For the text-containing cell, return its midpoint in (x, y) coordinate format. 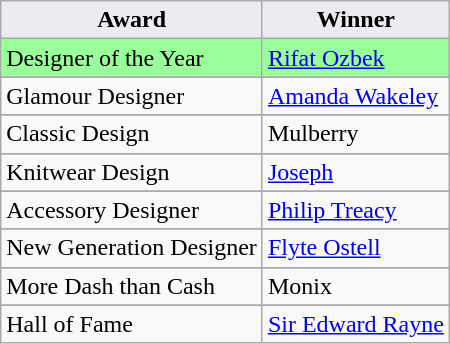
Flyte Ostell (356, 248)
Philip Treacy (356, 210)
Glamour Designer (132, 96)
Sir Edward Rayne (356, 324)
Accessory Designer (132, 210)
Rifat Ozbek (356, 58)
Amanda Wakeley (356, 96)
Joseph (356, 172)
Classic Design (132, 134)
More Dash than Cash (132, 286)
Monix (356, 286)
Award (132, 20)
Knitwear Design (132, 172)
Winner (356, 20)
Mulberry (356, 134)
Hall of Fame (132, 324)
New Generation Designer (132, 248)
Designer of the Year (132, 58)
